Pinpoint the cell where the given text exists, returning its (x, y) midpoint coordinate. 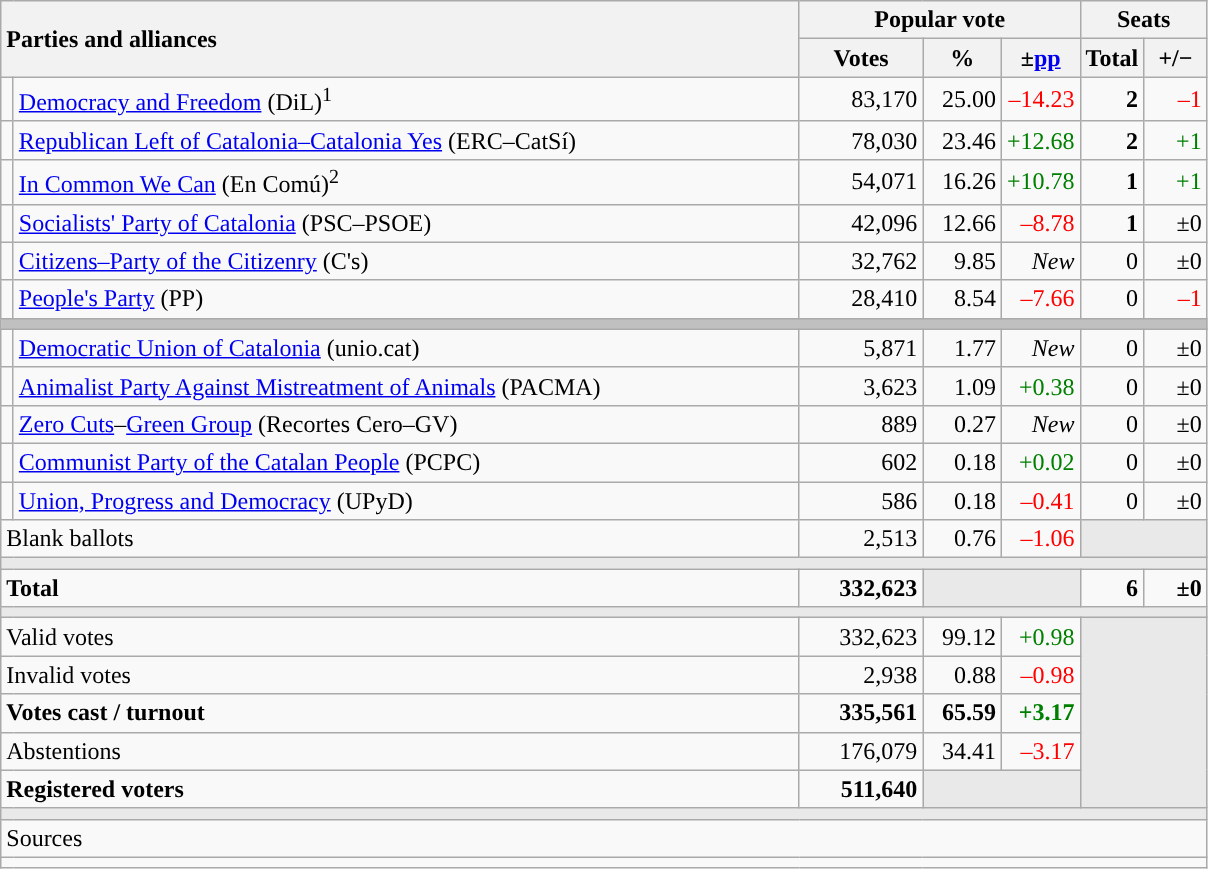
+3.17 (1040, 713)
Seats (1144, 20)
Votes cast / turnout (400, 713)
25.00 (962, 100)
–8.78 (1040, 223)
–3.17 (1040, 751)
12.66 (962, 223)
42,096 (861, 223)
78,030 (861, 140)
Communist Party of the Catalan People (PCPC) (406, 462)
176,079 (861, 751)
Blank ballots (400, 539)
Popular vote (940, 20)
Democratic Union of Catalonia (unio.cat) (406, 348)
Zero Cuts–Green Group (Recortes Cero–GV) (406, 424)
16.26 (962, 182)
1.77 (962, 348)
Citizens–Party of the Citizenry (C's) (406, 261)
0.27 (962, 424)
5,871 (861, 348)
2,938 (861, 675)
3,623 (861, 386)
586 (861, 501)
+10.78 (1040, 182)
54,071 (861, 182)
99.12 (962, 637)
0.76 (962, 539)
Votes (861, 58)
Invalid votes (400, 675)
% (962, 58)
People's Party (PP) (406, 299)
Socialists' Party of Catalonia (PSC–PSOE) (406, 223)
511,640 (861, 789)
–0.98 (1040, 675)
34.41 (962, 751)
0.88 (962, 675)
In Common We Can (En Comú)2 (406, 182)
–1.06 (1040, 539)
2,513 (861, 539)
Animalist Party Against Mistreatment of Animals (PACMA) (406, 386)
+0.02 (1040, 462)
Parties and alliances (400, 39)
–7.66 (1040, 299)
+12.68 (1040, 140)
889 (861, 424)
–14.23 (1040, 100)
8.54 (962, 299)
±pp (1040, 58)
Union, Progress and Democracy (UPyD) (406, 501)
Sources (604, 838)
1.09 (962, 386)
Republican Left of Catalonia–Catalonia Yes (ERC–CatSí) (406, 140)
28,410 (861, 299)
32,762 (861, 261)
9.85 (962, 261)
Abstentions (400, 751)
–0.41 (1040, 501)
+/− (1176, 58)
+0.38 (1040, 386)
+0.98 (1040, 637)
Democracy and Freedom (DiL)1 (406, 100)
Registered voters (400, 789)
6 (1112, 588)
602 (861, 462)
335,561 (861, 713)
Valid votes (400, 637)
83,170 (861, 100)
23.46 (962, 140)
65.59 (962, 713)
